For the text-containing cell, return its midpoint in [X, Y] coordinate format. 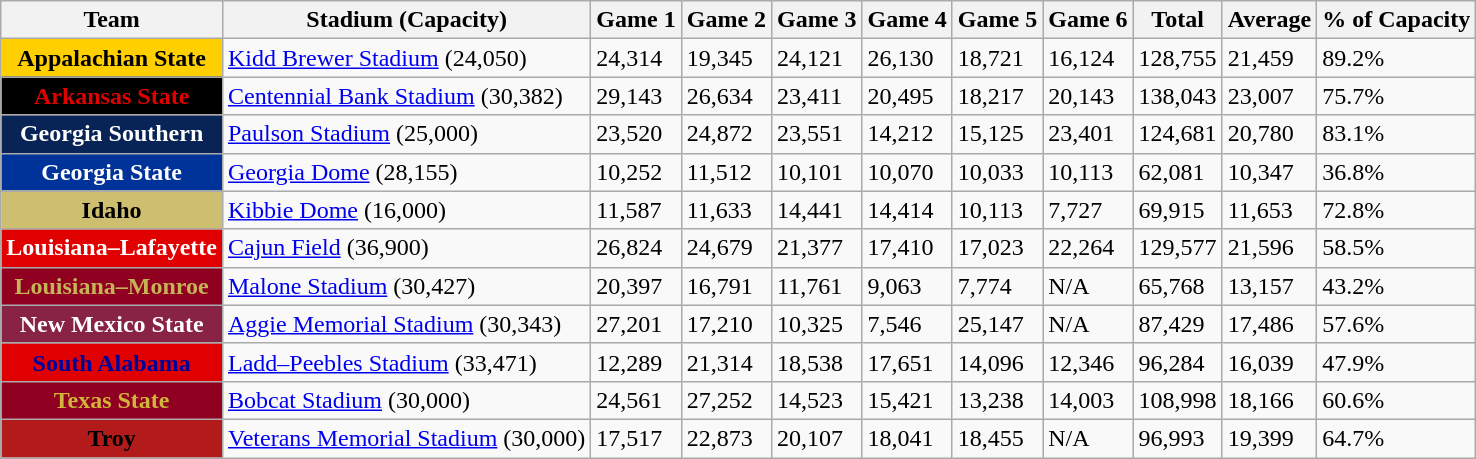
Game 1 [636, 20]
129,577 [1178, 248]
16,791 [726, 286]
10,347 [1270, 172]
62,081 [1178, 172]
Appalachian State [112, 58]
27,201 [636, 324]
Arkansas State [112, 96]
24,561 [636, 400]
26,634 [726, 96]
9,063 [907, 286]
Game 6 [1088, 20]
18,166 [1270, 400]
69,915 [1178, 210]
Paulson Stadium (25,000) [406, 134]
16,124 [1088, 58]
Aggie Memorial Stadium (30,343) [406, 324]
17,023 [997, 248]
10,325 [817, 324]
11,653 [1270, 210]
10,252 [636, 172]
13,157 [1270, 286]
58.5% [1396, 248]
89.2% [1396, 58]
22,264 [1088, 248]
10,070 [907, 172]
14,441 [817, 210]
17,486 [1270, 324]
Game 4 [907, 20]
14,096 [997, 362]
23,551 [817, 134]
Ladd–Peebles Stadium (33,471) [406, 362]
17,517 [636, 438]
43.2% [1396, 286]
75.7% [1396, 96]
Game 5 [997, 20]
24,872 [726, 134]
14,523 [817, 400]
20,143 [1088, 96]
24,314 [636, 58]
New Mexico State [112, 324]
27,252 [726, 400]
96,284 [1178, 362]
23,411 [817, 96]
108,998 [1178, 400]
10,033 [997, 172]
18,455 [997, 438]
7,546 [907, 324]
15,421 [907, 400]
14,212 [907, 134]
Total [1178, 20]
21,377 [817, 248]
57.6% [1396, 324]
12,346 [1088, 362]
26,130 [907, 58]
7,727 [1088, 210]
11,633 [726, 210]
60.6% [1396, 400]
11,761 [817, 286]
13,238 [997, 400]
17,651 [907, 362]
Louisiana–Lafayette [112, 248]
124,681 [1178, 134]
Average [1270, 20]
23,007 [1270, 96]
17,410 [907, 248]
10,101 [817, 172]
Veterans Memorial Stadium (30,000) [406, 438]
20,397 [636, 286]
12,289 [636, 362]
64.7% [1396, 438]
% of Capacity [1396, 20]
24,121 [817, 58]
19,399 [1270, 438]
15,125 [997, 134]
Team [112, 20]
87,429 [1178, 324]
Stadium (Capacity) [406, 20]
Kibbie Dome (16,000) [406, 210]
21,596 [1270, 248]
23,401 [1088, 134]
Bobcat Stadium (30,000) [406, 400]
Kidd Brewer Stadium (24,050) [406, 58]
29,143 [636, 96]
20,495 [907, 96]
96,993 [1178, 438]
72.8% [1396, 210]
14,003 [1088, 400]
20,107 [817, 438]
18,217 [997, 96]
South Alabama [112, 362]
138,043 [1178, 96]
47.9% [1396, 362]
Texas State [112, 400]
Centennial Bank Stadium (30,382) [406, 96]
25,147 [997, 324]
19,345 [726, 58]
14,414 [907, 210]
Georgia Southern [112, 134]
24,679 [726, 248]
21,459 [1270, 58]
Idaho [112, 210]
26,824 [636, 248]
21,314 [726, 362]
Cajun Field (36,900) [406, 248]
20,780 [1270, 134]
Louisiana–Monroe [112, 286]
18,041 [907, 438]
Georgia Dome (28,155) [406, 172]
18,538 [817, 362]
Troy [112, 438]
36.8% [1396, 172]
7,774 [997, 286]
11,512 [726, 172]
Malone Stadium (30,427) [406, 286]
16,039 [1270, 362]
83.1% [1396, 134]
23,520 [636, 134]
22,873 [726, 438]
Georgia State [112, 172]
17,210 [726, 324]
Game 2 [726, 20]
18,721 [997, 58]
Game 3 [817, 20]
11,587 [636, 210]
65,768 [1178, 286]
128,755 [1178, 58]
